Identify which cell holds the provided text, then report its (x, y) central coordinate. 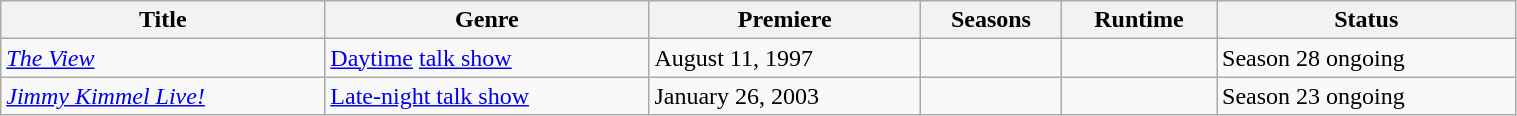
Title (163, 20)
January 26, 2003 (785, 96)
Season 23 ongoing (1367, 96)
Runtime (1138, 20)
The View (163, 58)
Jimmy Kimmel Live! (163, 96)
Premiere (785, 20)
Status (1367, 20)
Genre (487, 20)
August 11, 1997 (785, 58)
Late-night talk show (487, 96)
Daytime talk show (487, 58)
Season 28 ongoing (1367, 58)
Seasons (992, 20)
